Return the (x, y) coordinate for the center point of the cell that contains the specified text.  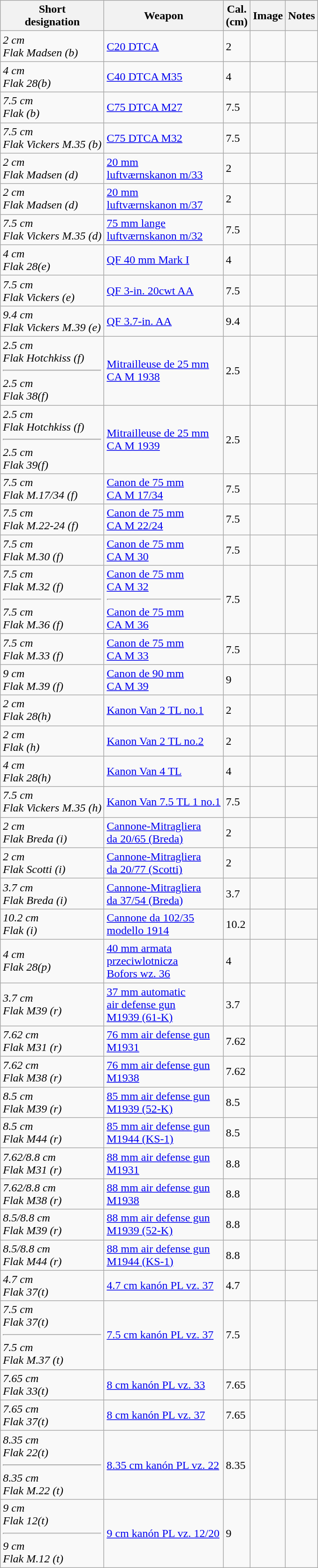
QF 3.7-in. AA (164, 321)
7.5 cmFlak (b) (53, 107)
Canon de 75 mmCA M 33 (164, 649)
9.4 cmFlak Vickers M.39 (e) (53, 321)
QF 3-in. 20cwt AA (164, 290)
2 cmFlak Scotti (i) (53, 863)
20 mmluftværnskanon m/33 (164, 168)
C75 DTCA M32 (164, 138)
7.5 cmFlak M.33 (f) (53, 649)
4 cmFlak 28(p) (53, 961)
9 cmFlak 12(t)9 cmFlak M.12 (t) (53, 1533)
7.5 cmFlak 37(t)7.5 cmFlak M.37 (t) (53, 1335)
8.5 cmFlak M39 (r) (53, 1103)
2 cmFlak (h) (53, 741)
7.5 cmFlak Vickers M.35 (b) (53, 138)
Cannone da 102/35modello 1914 (164, 924)
Canon de 75 mmCA M 30 (164, 550)
8 cm kanón PL vz. 33 (164, 1384)
Shortdesignation (53, 16)
7.5 cmFlak Vickers M.35 (d) (53, 229)
2.5 cmFlak Hotchkiss (f)2.5 cmFlak 38(f) (53, 371)
Cannone-Mitraglierada 20/65 (Breda) (164, 832)
Canon de 75 mmCA M 32Canon de 75 mmCA M 36 (164, 600)
8 cm kanón PL vz. 37 (164, 1415)
Mitrailleuse de 25 mmCA M 1939 (164, 439)
2 cmFlak Breda (i) (53, 832)
7.5 cmFlak M.22-24 (f) (53, 519)
4 cmFlak 28(e) (53, 260)
Image (268, 16)
C20 DTCA (164, 46)
C40 DTCA M35 (164, 77)
C75 DTCA M27 (164, 107)
4.7 cm kanón PL vz. 37 (164, 1286)
37 mm automaticair defense gunM1939 (61-K) (164, 1004)
88 mm air defense gunM1944 (KS-1) (164, 1255)
9 cm kanón PL vz. 12/20 (164, 1533)
3.7 cmFlak M39 (r) (53, 1004)
9 cmFlak M.39 (f) (53, 680)
Weapon (164, 16)
7.65 cmFlak 33(t) (53, 1384)
8.35 cm kanón PL vz. 22 (164, 1465)
88 mm air defense gunM1931 (164, 1164)
Mitrailleuse de 25 mmCA M 1938 (164, 371)
10.2 cmFlak (i) (53, 924)
7.5 cmFlak M.30 (f) (53, 550)
Cannone-Mitraglierada 20/77 (Scotti) (164, 863)
8.35 (237, 1465)
7.65 cmFlak 37(t) (53, 1415)
7.5 cmFlak M.17/34 (f) (53, 489)
2.5 cmFlak Hotchkiss (f)2.5 cmFlak 39(f) (53, 439)
2 cmFlak 28(h) (53, 710)
7.5 cmFlak Vickers (e) (53, 290)
Kanon Van 7.5 TL 1 no.1 (164, 802)
Canon de 90 mmCA M 39 (164, 680)
7.5 cm kanón PL vz. 37 (164, 1335)
2 cmFlak Madsen (b) (53, 46)
Notes (302, 16)
88 mm air defense gunM1938 (164, 1194)
76 mm air defense gunM1931 (164, 1042)
7.62/8.8 cmFlak M38 (r) (53, 1194)
76 mm air defense gunM1938 (164, 1072)
7.62/8.8 cmFlak M31 (r) (53, 1164)
8.5/8.8 cmFlak M39 (r) (53, 1225)
10.2 (237, 924)
85 mm air defense gunM1944 (KS-1) (164, 1133)
3.7 cmFlak Breda (i) (53, 893)
7.62 cmFlak M31 (r) (53, 1042)
85 mm air defense gunM1939 (52-K) (164, 1103)
9.4 (237, 321)
Cal.(cm) (237, 16)
Kanon Van 4 TL (164, 771)
Canon de 75 mmCA M 22/24 (164, 519)
8.5/8.8 cmFlak M44 (r) (53, 1255)
7.5 cmFlak Vickers M.35 (h) (53, 802)
88 mm air defense gunM1939 (52-K) (164, 1225)
Kanon Van 2 TL no.2 (164, 741)
Kanon Van 2 TL no.1 (164, 710)
8.5 cmFlak M44 (r) (53, 1133)
Cannone-Mitraglierada 37/54 (Breda) (164, 893)
40 mm armataprzeciwlotniczaBofors wz. 36 (164, 961)
QF 40 mm Mark I (164, 260)
4.7 (237, 1286)
7.5 cmFlak M.32 (f)7.5 cmFlak M.36 (f) (53, 600)
7.62 cmFlak M38 (r) (53, 1072)
Canon de 75 mmCA M 17/34 (164, 489)
8.35 cmFlak 22(t)8.35 cmFlak M.22 (t) (53, 1465)
20 mmluftværnskanon m/37 (164, 199)
4 cmFlak 28(h) (53, 771)
4 cmFlak 28(b) (53, 77)
75 mm langeluftværnskanon m/32 (164, 229)
4.7 cmFlak 37(t) (53, 1286)
